Extract the (X, Y) coordinate from the center of the cell holding the provided text.  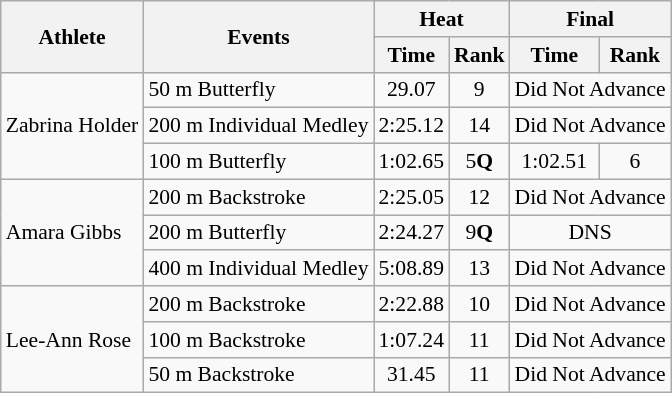
5:08.89 (412, 269)
Zabrina Holder (72, 126)
Lee-Ann Rose (72, 340)
13 (480, 269)
50 m Backstroke (258, 375)
200 m Individual Medley (258, 126)
5Q (480, 162)
Amara Gibbs (72, 232)
400 m Individual Medley (258, 269)
100 m Backstroke (258, 340)
2:25.12 (412, 126)
2:24.27 (412, 233)
9 (480, 90)
9Q (480, 233)
Final (590, 19)
1:07.24 (412, 340)
Heat (442, 19)
2:25.05 (412, 197)
DNS (590, 233)
50 m Butterfly (258, 90)
10 (480, 304)
Events (258, 36)
12 (480, 197)
14 (480, 126)
6 (635, 162)
1:02.51 (554, 162)
Athlete (72, 36)
29.07 (412, 90)
1:02.65 (412, 162)
31.45 (412, 375)
2:22.88 (412, 304)
100 m Butterfly (258, 162)
200 m Butterfly (258, 233)
